Detect which cell encompasses the target text, then output its (x, y) center coordinate. 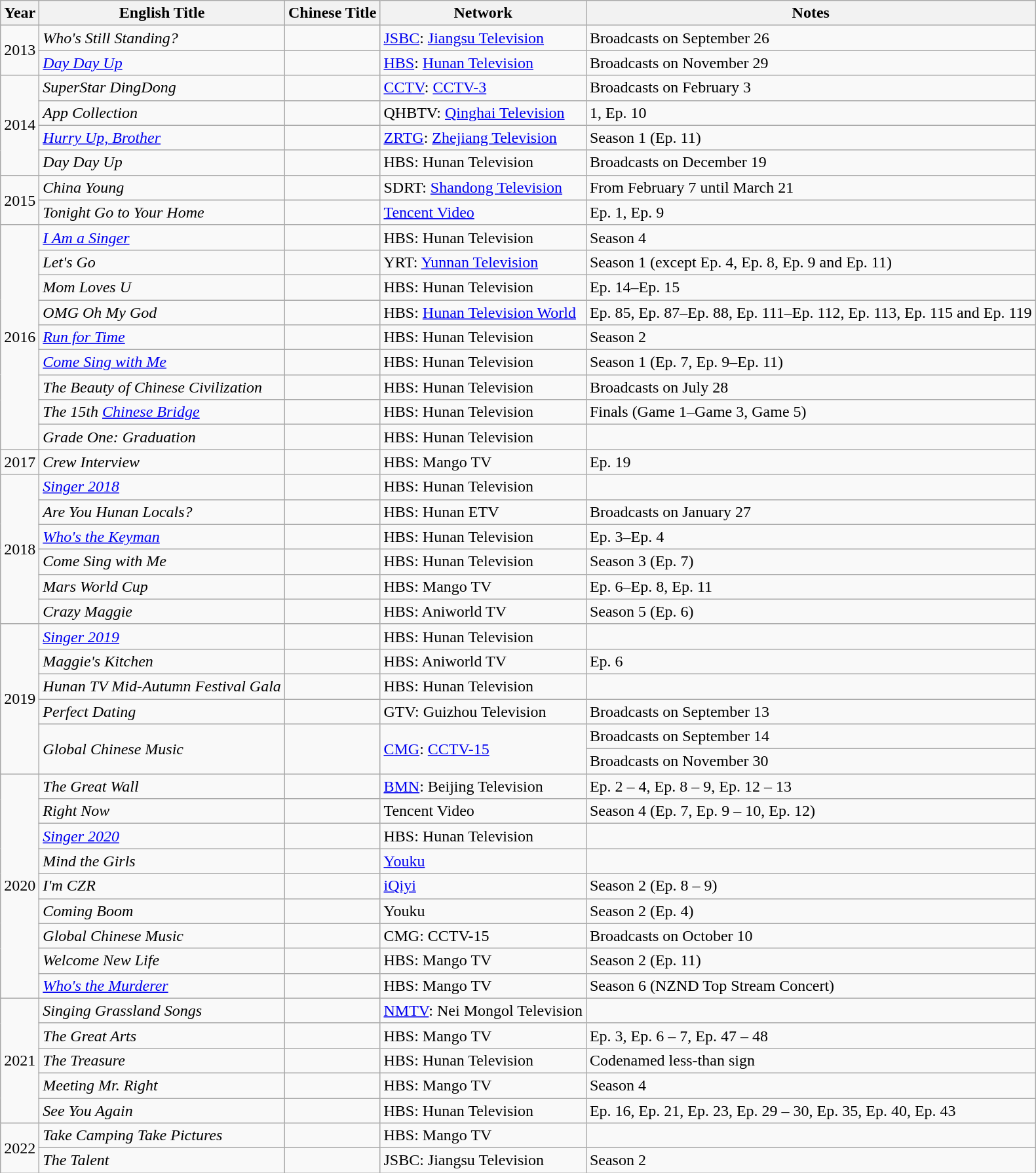
Grade One: Graduation (163, 437)
Season 3 (Ep. 7) (811, 562)
CCTV: CCTV-3 (483, 88)
Ep. 6 (811, 661)
2022 (20, 1148)
Chinese Title (332, 13)
Ep. 19 (811, 462)
YRT: Yunnan Television (483, 262)
I'm CZR (163, 886)
Ep. 3, Ep. 6 – 7, Ep. 47 – 48 (811, 1035)
Season 2 (Ep. 4) (811, 911)
iQiyi (483, 886)
Broadcasts on November 30 (811, 761)
Welcome New Life (163, 961)
The Great Wall (163, 786)
Who's Still Standing? (163, 38)
Mars World Cup (163, 586)
Mind the Girls (163, 861)
HBS: Hunan Television World (483, 313)
Singer 2018 (163, 487)
The Treasure (163, 1060)
Ep. 85, Ep. 87–Ep. 88, Ep. 111–Ep. 112, Ep. 113, Ep. 115 and Ep. 119 (811, 313)
Broadcasts on October 10 (811, 936)
Season 2 (Ep. 11) (811, 961)
Singing Grassland Songs (163, 1010)
ZRTG: Zhejiang Television (483, 138)
Singer 2019 (163, 636)
Hunan TV Mid-Autumn Festival Gala (163, 686)
Broadcasts on February 3 (811, 88)
Broadcasts on September 14 (811, 737)
Crew Interview (163, 462)
Crazy Maggie (163, 611)
Run for Time (163, 337)
Meeting Mr. Right (163, 1085)
Codenamed less-than sign (811, 1060)
Ep. 6–Ep. 8, Ep. 11 (811, 586)
Broadcasts on December 19 (811, 163)
Coming Boom (163, 911)
2018 (20, 549)
The Great Arts (163, 1035)
Who's the Keyman (163, 537)
The Beauty of Chinese Civilization (163, 387)
Ep. 3–Ep. 4 (811, 537)
From February 7 until March 21 (811, 187)
2017 (20, 462)
2016 (20, 337)
SDRT: Shandong Television (483, 187)
Season 1 (Ep. 7, Ep. 9–Ep. 11) (811, 362)
Perfect Dating (163, 711)
Season 6 (NZND Top Stream Concert) (811, 986)
Maggie's Kitchen (163, 661)
Take Camping Take Pictures (163, 1136)
The Talent (163, 1161)
Season 5 (Ep. 6) (811, 611)
Tonight Go to Your Home (163, 212)
2021 (20, 1060)
OMG Oh My God (163, 313)
Right Now (163, 811)
Are You Hunan Locals? (163, 512)
Broadcasts on September 13 (811, 711)
Season 1 (Ep. 11) (811, 138)
GTV: Guizhou Television (483, 711)
Let's Go (163, 262)
Broadcasts on January 27 (811, 512)
Season 2 (Ep. 8 – 9) (811, 886)
SuperStar DingDong (163, 88)
I Am a Singer (163, 237)
China Young (163, 187)
NMTV: Nei Mongol Television (483, 1010)
BMN: Beijing Television (483, 786)
See You Again (163, 1111)
Year (20, 13)
Broadcasts on July 28 (811, 387)
2019 (20, 699)
Broadcasts on September 26 (811, 38)
2015 (20, 200)
QHBTV: Qinghai Television (483, 113)
Notes (811, 13)
Finals (Game 1–Game 3, Game 5) (811, 412)
Singer 2020 (163, 836)
The 15th Chinese Bridge (163, 412)
Season 4 (Ep. 7, Ep. 9 – 10, Ep. 12) (811, 811)
2020 (20, 886)
2014 (20, 125)
2013 (20, 50)
Ep. 1, Ep. 9 (811, 212)
Mom Loves U (163, 287)
Ep. 16, Ep. 21, Ep. 23, Ep. 29 – 30, Ep. 35, Ep. 40, Ep. 43 (811, 1111)
Network (483, 13)
1, Ep. 10 (811, 113)
Season 1 (except Ep. 4, Ep. 8, Ep. 9 and Ep. 11) (811, 262)
Ep. 14–Ep. 15 (811, 287)
English Title (163, 13)
Hurry Up, Brother (163, 138)
App Collection (163, 113)
Broadcasts on November 29 (811, 63)
Ep. 2 – 4, Ep. 8 – 9, Ep. 12 – 13 (811, 786)
HBS: Hunan ETV (483, 512)
Who's the Murderer (163, 986)
